Return the (x, y) coordinate for the center point of the cell that contains the specified text.  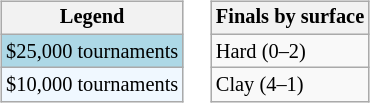
$10,000 tournaments (92, 85)
Clay (4–1) (290, 85)
Hard (0–2) (290, 51)
Finals by surface (290, 18)
$25,000 tournaments (92, 51)
Legend (92, 18)
